Output the (X, Y) coordinate of the center of the cell containing the given text.  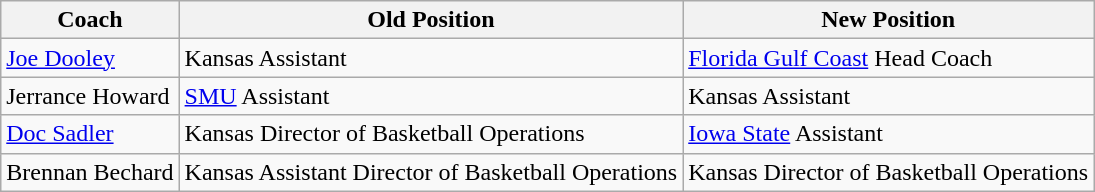
Old Position (431, 20)
Coach (90, 20)
Kansas Assistant Director of Basketball Operations (431, 172)
New Position (888, 20)
Jerrance Howard (90, 96)
Joe Dooley (90, 58)
Doc Sadler (90, 134)
Brennan Bechard (90, 172)
Florida Gulf Coast Head Coach (888, 58)
Iowa State Assistant (888, 134)
SMU Assistant (431, 96)
